From the cell containing the given text, extract its center point as [x, y] coordinate. 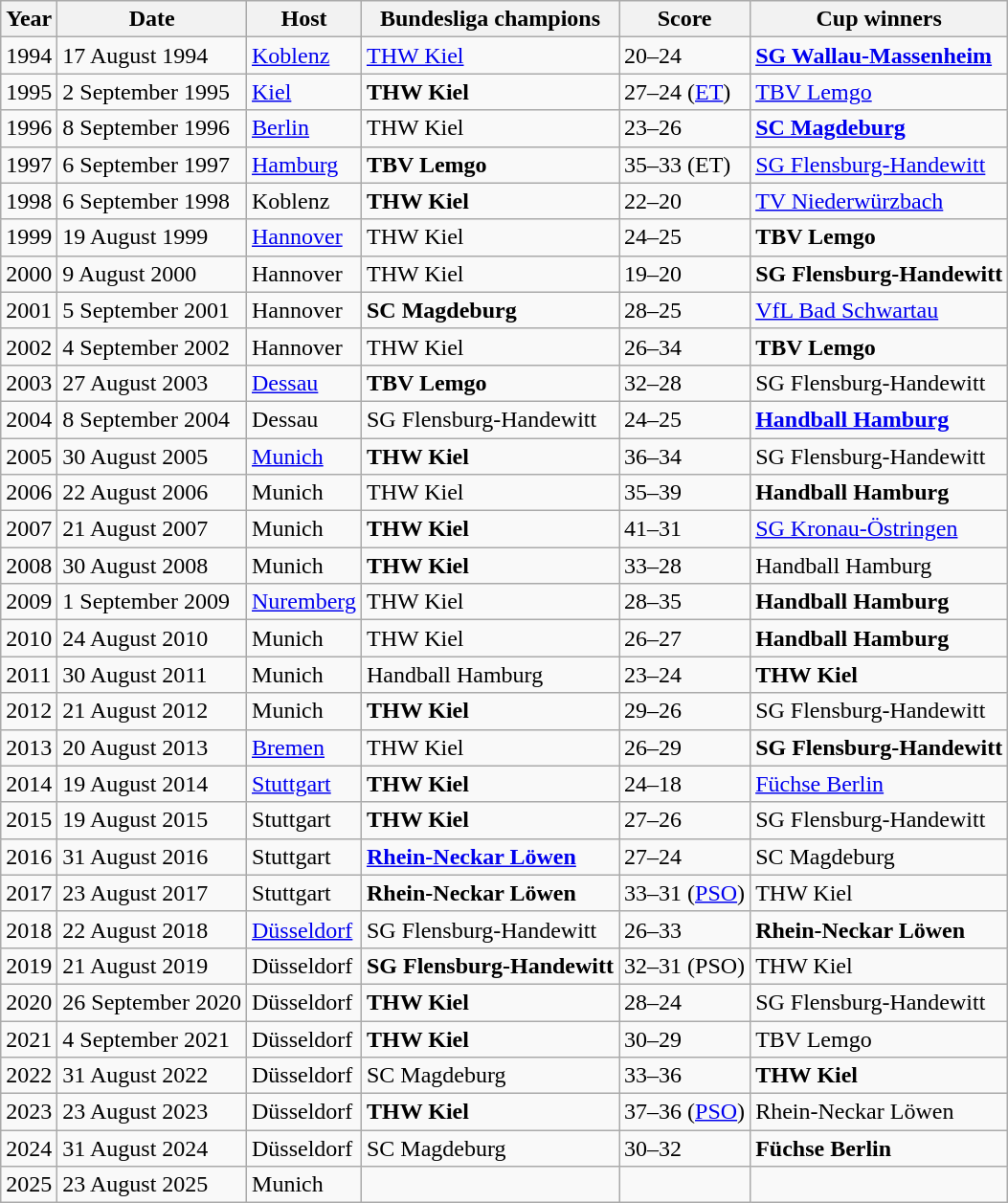
33–31 (PSO) [685, 893]
36–34 [685, 457]
Score [685, 19]
31 August 2016 [152, 857]
30 August 2008 [152, 566]
33–28 [685, 566]
2017 [29, 893]
23 August 2017 [152, 893]
Bremen [304, 747]
2002 [29, 346]
4 September 2021 [152, 1038]
Date [152, 19]
1 September 2009 [152, 602]
2005 [29, 457]
TV Niederwürzbach [879, 201]
26–33 [685, 929]
2011 [29, 675]
2008 [29, 566]
26–34 [685, 346]
19 August 2014 [152, 784]
22 August 2018 [152, 929]
8 September 2004 [152, 419]
30 August 2011 [152, 675]
2025 [29, 1185]
2016 [29, 857]
Host [304, 19]
2022 [29, 1076]
2003 [29, 383]
2 September 1995 [152, 92]
21 August 2012 [152, 711]
SG Wallau-Massenheim [879, 56]
VfL Bad Schwartau [879, 310]
27–26 [685, 820]
23 August 2023 [152, 1112]
2018 [29, 929]
17 August 1994 [152, 56]
Bundesliga champions [490, 19]
28–35 [685, 602]
2007 [29, 529]
1998 [29, 201]
2014 [29, 784]
27–24 (ET) [685, 92]
Berlin [304, 128]
33–36 [685, 1076]
6 September 1998 [152, 201]
32–28 [685, 383]
4 September 2002 [152, 346]
2020 [29, 1002]
28–25 [685, 310]
22–20 [685, 201]
2013 [29, 747]
6 September 1997 [152, 165]
2000 [29, 274]
19 August 2015 [152, 820]
20–24 [685, 56]
26–27 [685, 638]
35–33 (ET) [685, 165]
28–24 [685, 1002]
2023 [29, 1112]
2001 [29, 310]
32–31 (PSO) [685, 966]
8 September 1996 [152, 128]
26–29 [685, 747]
2012 [29, 711]
24–18 [685, 784]
21 August 2019 [152, 966]
2006 [29, 493]
35–39 [685, 493]
Cup winners [879, 19]
1997 [29, 165]
Kiel [304, 92]
27–24 [685, 857]
Year [29, 19]
9 August 2000 [152, 274]
27 August 2003 [152, 383]
26 September 2020 [152, 1002]
30–32 [685, 1148]
1994 [29, 56]
23–24 [685, 675]
23 August 2025 [152, 1185]
30–29 [685, 1038]
41–31 [685, 529]
29–26 [685, 711]
SG Kronau-Östringen [879, 529]
24 August 2010 [152, 638]
2010 [29, 638]
1996 [29, 128]
1999 [29, 237]
2004 [29, 419]
30 August 2005 [152, 457]
2019 [29, 966]
2021 [29, 1038]
21 August 2007 [152, 529]
2009 [29, 602]
Hamburg [304, 165]
31 August 2022 [152, 1076]
2015 [29, 820]
2024 [29, 1148]
37–36 (PSO) [685, 1112]
19–20 [685, 274]
20 August 2013 [152, 747]
23–26 [685, 128]
22 August 2006 [152, 493]
1995 [29, 92]
Nuremberg [304, 602]
19 August 1999 [152, 237]
5 September 2001 [152, 310]
31 August 2024 [152, 1148]
